Search for the cell housing the specified text and yield its (x, y) center coordinate. 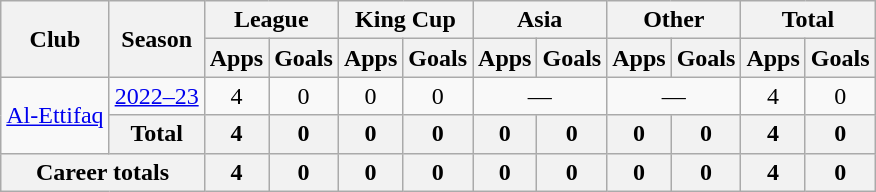
Club (55, 39)
Asia (540, 20)
Other (674, 20)
King Cup (405, 20)
Season (156, 39)
2022–23 (156, 96)
Al-Ettifaq (55, 115)
League (271, 20)
Career totals (102, 172)
